Find where the given text appears and provide that cell's center as [X, Y] coordinate. 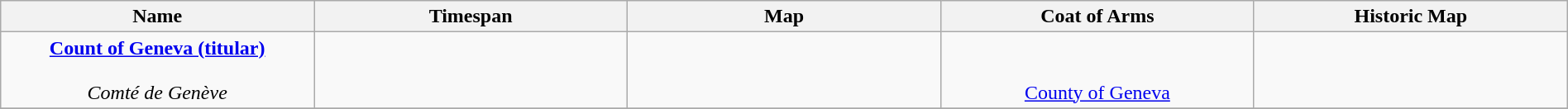
Timespan [471, 17]
Name [157, 17]
Coat of Arms [1097, 17]
County of Geneva [1097, 70]
Map [784, 17]
Count of Geneva (titular)Comté de Genève [157, 70]
Historic Map [1411, 17]
